Provide the [X, Y] coordinate of the cell's center where the given text is located.  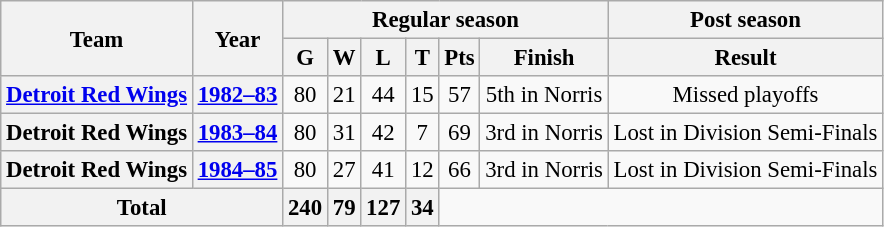
57 [460, 95]
69 [460, 133]
127 [384, 208]
1983–84 [237, 133]
T [422, 58]
Regular season [446, 20]
15 [422, 95]
G [306, 58]
5th in Norris [544, 95]
W [344, 58]
1984–85 [237, 170]
41 [384, 170]
Post season [745, 20]
21 [344, 95]
27 [344, 170]
Total [142, 208]
12 [422, 170]
Pts [460, 58]
240 [306, 208]
66 [460, 170]
44 [384, 95]
79 [344, 208]
Team [97, 38]
31 [344, 133]
Year [237, 38]
1982–83 [237, 95]
34 [422, 208]
7 [422, 133]
Finish [544, 58]
L [384, 58]
Result [745, 58]
Missed playoffs [745, 95]
42 [384, 133]
